Provide the [X, Y] coordinate of the cell's center where the given text is located.  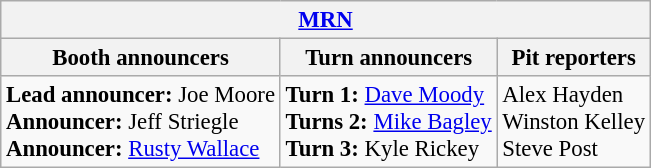
Lead announcer: Joe MooreAnnouncer: Jeff StriegleAnnouncer: Rusty Wallace [141, 122]
MRN [326, 20]
Turn announcers [388, 58]
Pit reporters [574, 58]
Booth announcers [141, 58]
Alex HaydenWinston KelleySteve Post [574, 122]
Turn 1: Dave Moody Turns 2: Mike BagleyTurn 3: Kyle Rickey [388, 122]
